Provide the (x, y) coordinate of the cell's center where the given text is located.  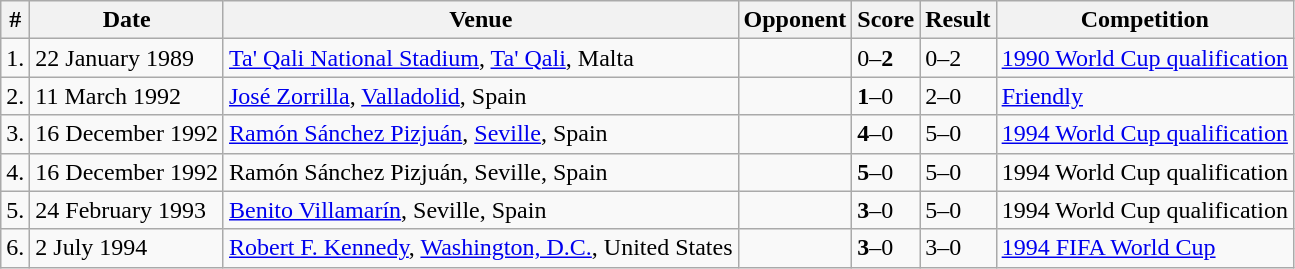
Friendly (1144, 96)
Score (886, 20)
1994 FIFA World Cup (1144, 248)
Opponent (795, 20)
4–0 (886, 134)
24 February 1993 (127, 210)
1–0 (886, 96)
2 July 1994 (127, 248)
22 January 1989 (127, 58)
2–0 (958, 96)
11 March 1992 (127, 96)
4. (16, 172)
1. (16, 58)
# (16, 20)
1990 World Cup qualification (1144, 58)
6. (16, 248)
Robert F. Kennedy, Washington, D.C., United States (480, 248)
Result (958, 20)
2. (16, 96)
3. (16, 134)
Venue (480, 20)
Ta' Qali National Stadium, Ta' Qali, Malta (480, 58)
Date (127, 20)
José Zorrilla, Valladolid, Spain (480, 96)
Competition (1144, 20)
5. (16, 210)
Benito Villamarín, Seville, Spain (480, 210)
